Detect which cell encompasses the target text, then output its (x, y) center coordinate. 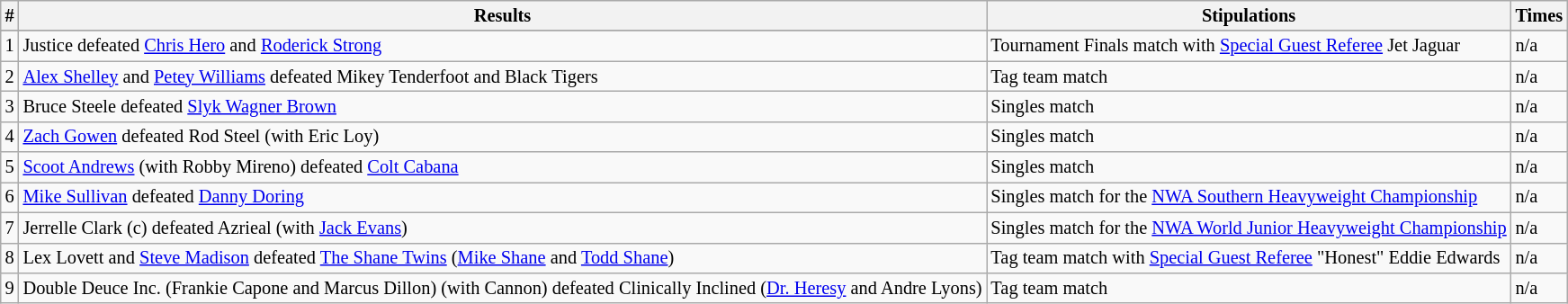
7 (10, 228)
Tournament Finals match with Special Guest Referee Jet Jaguar (1249, 46)
Tag team match with Special Guest Referee "Honest" Eddie Edwards (1249, 258)
Jerrelle Clark (c) defeated Azrieal (with Jack Evans) (503, 228)
Stipulations (1249, 15)
Bruce Steele defeated Slyk Wagner Brown (503, 106)
3 (10, 106)
2 (10, 76)
8 (10, 258)
Double Deuce Inc. (Frankie Capone and Marcus Dillon) (with Cannon) defeated Clinically Inclined (Dr. Heresy and Andre Lyons) (503, 288)
Results (503, 15)
Lex Lovett and Steve Madison defeated The Shane Twins (Mike Shane and Todd Shane) (503, 258)
5 (10, 167)
Singles match for the NWA World Junior Heavyweight Championship (1249, 228)
4 (10, 137)
9 (10, 288)
Times (1540, 15)
1 (10, 46)
Scoot Andrews (with Robby Mireno) defeated Colt Cabana (503, 167)
Mike Sullivan defeated Danny Doring (503, 197)
Alex Shelley and Petey Williams defeated Mikey Tenderfoot and Black Tigers (503, 76)
6 (10, 197)
# (10, 15)
Zach Gowen defeated Rod Steel (with Eric Loy) (503, 137)
Justice defeated Chris Hero and Roderick Strong (503, 46)
Singles match for the NWA Southern Heavyweight Championship (1249, 197)
